Locate the cell with the specified text and output its (X, Y) center coordinate. 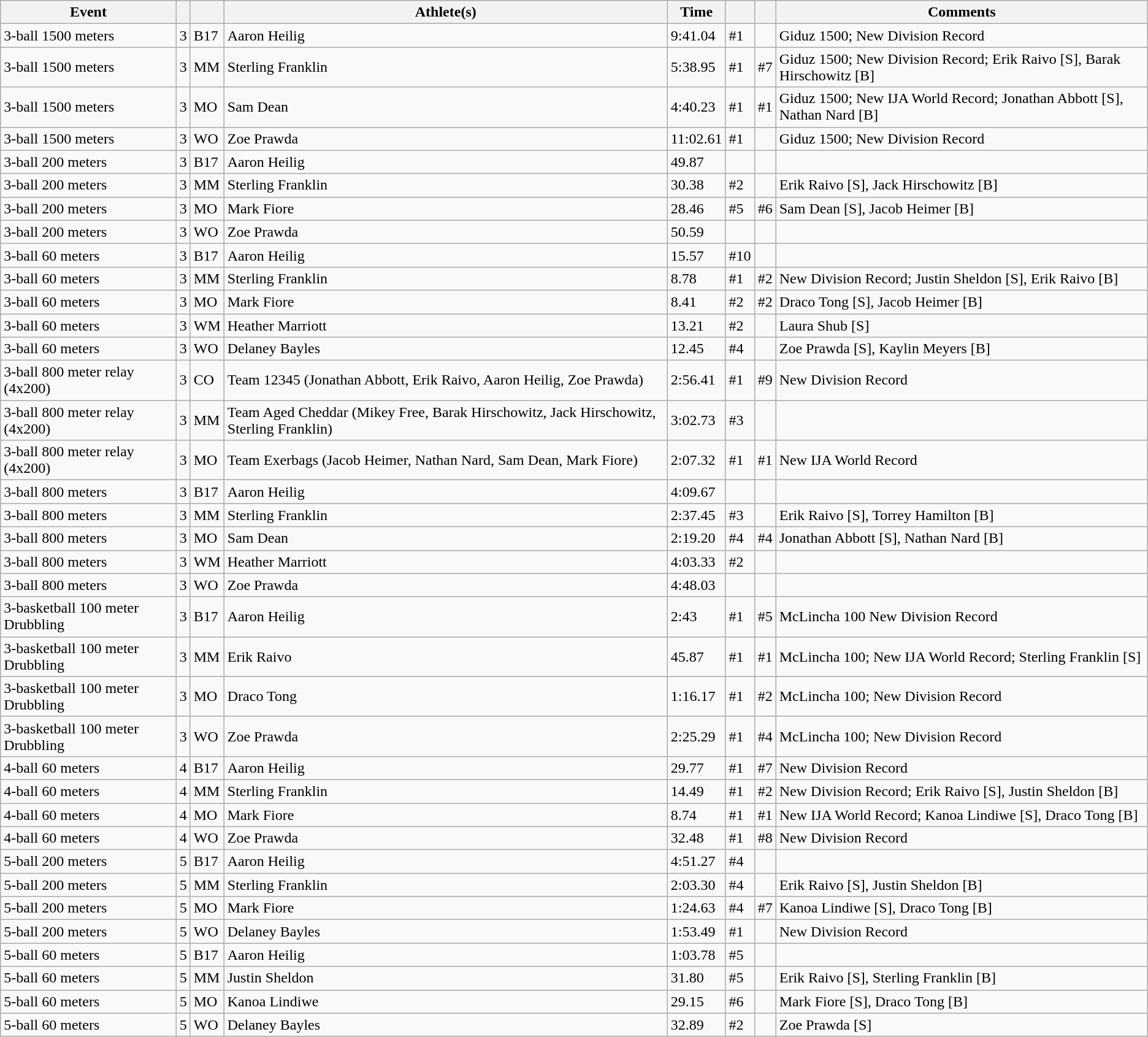
3:02.73 (697, 421)
4:51.27 (697, 862)
1:16.17 (697, 697)
Time (697, 12)
2:19.20 (697, 538)
Athlete(s) (445, 12)
Justin Sheldon (445, 978)
28.46 (697, 209)
Erik Raivo [S], Sterling Franklin [B] (962, 978)
2:07.32 (697, 460)
New Division Record; Justin Sheldon [S], Erik Raivo [B] (962, 278)
14.49 (697, 791)
4:09.67 (697, 492)
Erik Raivo [S], Jack Hirschowitz [B] (962, 185)
Draco Tong [S], Jacob Heimer [B] (962, 302)
1:03.78 (697, 955)
Giduz 1500; New IJA World Record; Jonathan Abbott [S], Nathan Nard [B] (962, 107)
McLincha 100 New Division Record (962, 617)
2:56.41 (697, 380)
Team Aged Cheddar (Mikey Free, Barak Hirschowitz, Jack Hirschowitz, Sterling Franklin) (445, 421)
Team Exerbags (Jacob Heimer, Nathan Nard, Sam Dean, Mark Fiore) (445, 460)
Laura Shub [S] (962, 326)
30.38 (697, 185)
45.87 (697, 656)
5:38.95 (697, 67)
Zoe Prawda [S], Kaylin Meyers [B] (962, 349)
32.89 (697, 1025)
12.45 (697, 349)
Erik Raivo (445, 656)
2:25.29 (697, 736)
4:03.33 (697, 562)
50.59 (697, 232)
Team 12345 (Jonathan Abbott, Erik Raivo, Aaron Heilig, Zoe Prawda) (445, 380)
31.80 (697, 978)
2:03.30 (697, 885)
CO (207, 380)
1:24.63 (697, 908)
Draco Tong (445, 697)
29.77 (697, 768)
Zoe Prawda [S] (962, 1025)
Mark Fiore [S], Draco Tong [B] (962, 1001)
8.74 (697, 815)
Jonathan Abbott [S], Nathan Nard [B] (962, 538)
#9 (765, 380)
Sam Dean [S], Jacob Heimer [B] (962, 209)
Event (88, 12)
2:37.45 (697, 515)
9:41.04 (697, 36)
32.48 (697, 838)
1:53.49 (697, 932)
New Division Record; Erik Raivo [S], Justin Sheldon [B] (962, 791)
#8 (765, 838)
15.57 (697, 255)
4:48.03 (697, 585)
13.21 (697, 326)
Erik Raivo [S], Justin Sheldon [B] (962, 885)
4:40.23 (697, 107)
New IJA World Record (962, 460)
29.15 (697, 1001)
8.78 (697, 278)
11:02.61 (697, 139)
#10 (740, 255)
Kanoa Lindiwe (445, 1001)
New IJA World Record; Kanoa Lindiwe [S], Draco Tong [B] (962, 815)
2:43 (697, 617)
49.87 (697, 162)
Erik Raivo [S], Torrey Hamilton [B] (962, 515)
Giduz 1500; New Division Record; Erik Raivo [S], Barak Hirschowitz [B] (962, 67)
8.41 (697, 302)
Kanoa Lindiwe [S], Draco Tong [B] (962, 908)
McLincha 100; New IJA World Record; Sterling Franklin [S] (962, 656)
Comments (962, 12)
